Pinpoint the cell where the given text exists, returning its [X, Y] midpoint coordinate. 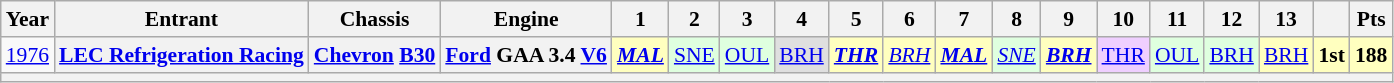
2 [694, 19]
Chevron B30 [375, 55]
10 [1124, 19]
Year [28, 19]
5 [856, 19]
Entrant [182, 19]
Ford GAA 3.4 V6 [526, 55]
4 [802, 19]
1st [1332, 55]
1 [640, 19]
Engine [526, 19]
9 [1069, 19]
LEC Refrigeration Racing [182, 55]
6 [909, 19]
13 [1286, 19]
12 [1232, 19]
7 [964, 19]
3 [747, 19]
Pts [1372, 19]
188 [1372, 55]
8 [1016, 19]
11 [1177, 19]
Chassis [375, 19]
1976 [28, 55]
